Provide the [x, y] coordinate of the cell's center where the given text is located.  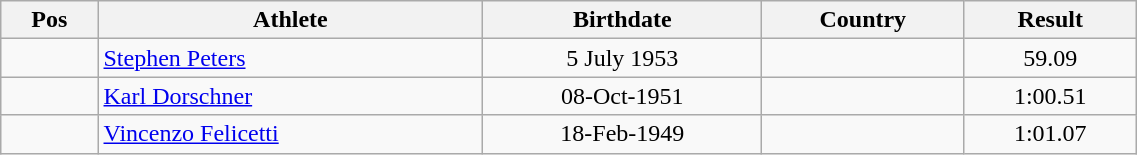
5 July 1953 [622, 58]
Birthdate [622, 20]
Vincenzo Felicetti [290, 134]
59.09 [1050, 58]
Pos [50, 20]
Karl Dorschner [290, 96]
Athlete [290, 20]
Result [1050, 20]
Country [863, 20]
1:00.51 [1050, 96]
18-Feb-1949 [622, 134]
08-Oct-1951 [622, 96]
1:01.07 [1050, 134]
Stephen Peters [290, 58]
